Locate the cell with the specified text and output its [X, Y] center coordinate. 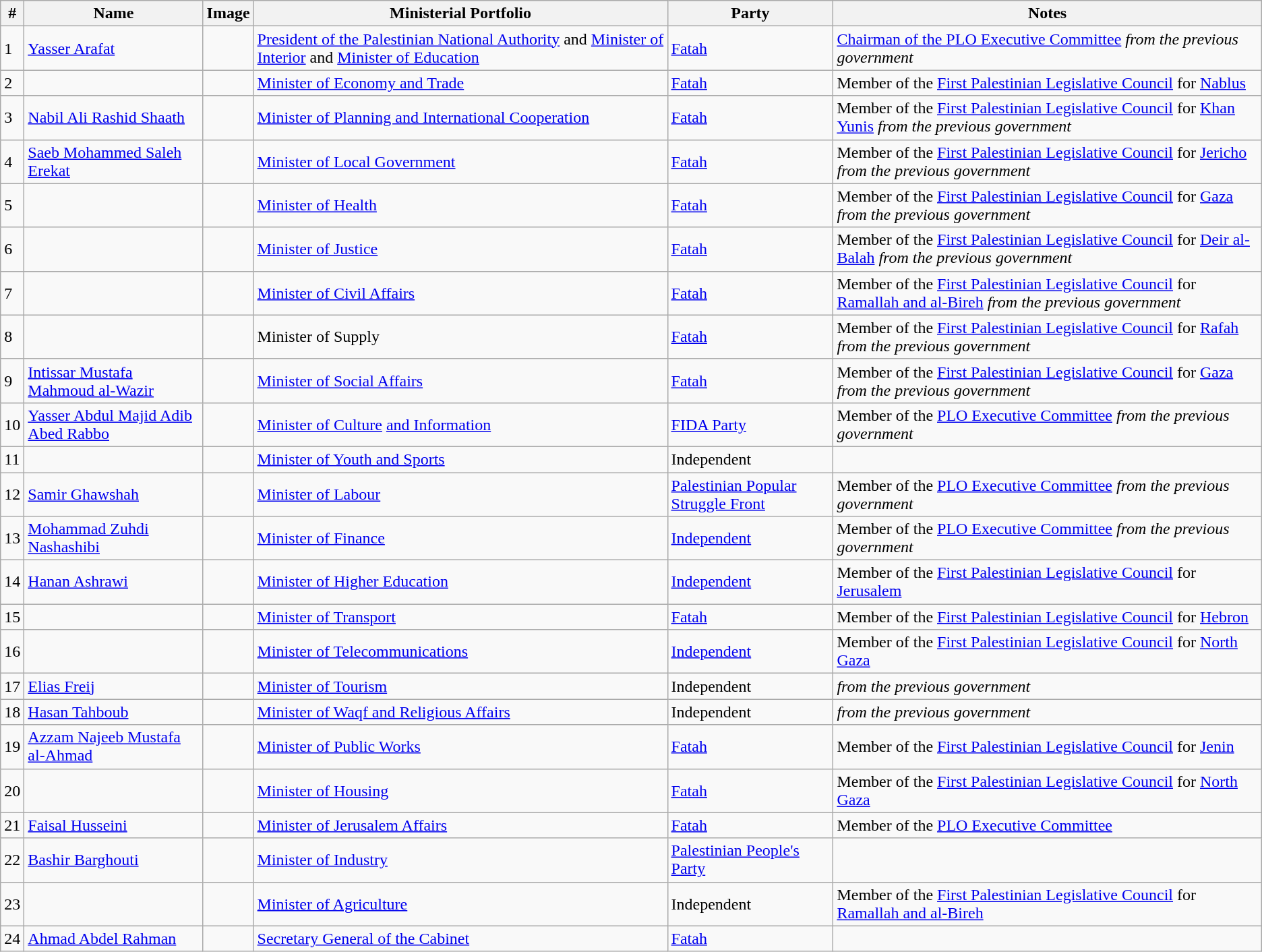
4 [12, 162]
Minister of Agriculture [460, 903]
Member of the First Palestinian Legislative Council for Ramallah and al-Bireh from the previous government [1048, 293]
Member of the First Palestinian Legislative Council for Jericho from the previous government [1048, 162]
Member of the First Palestinian Legislative Council for Jerusalem [1048, 583]
Minister of Labour [460, 494]
Minister of Local Government [460, 162]
16 [12, 651]
Minister of Telecommunications [460, 651]
Hasan Tahboub [113, 712]
Palestinian Popular Struggle Front [750, 494]
Yasser Arafat [113, 49]
Mohammad Zuhdi Nashashibi [113, 538]
Minister of Public Works [460, 747]
Member of the First Palestinian Legislative Council for Jenin [1048, 747]
24 [12, 939]
Minister of Housing [460, 790]
8 [12, 337]
Member of the PLO Executive Committee [1048, 825]
Minister of Social Affairs [460, 380]
5 [12, 205]
Bashir Barghouti [113, 860]
Minister of Culture and Information [460, 425]
17 [12, 686]
Chairman of the PLO Executive Committee from the previous government [1048, 49]
Minister of Supply [460, 337]
Minister of Justice [460, 249]
Ahmad Abdel Rahman [113, 939]
Azzam Najeeb Mustafa al-Ahmad [113, 747]
7 [12, 293]
Notes [1048, 13]
Saeb Mohammed Saleh Erekat [113, 162]
22 [12, 860]
20 [12, 790]
21 [12, 825]
18 [12, 712]
14 [12, 583]
Samir Ghawshah [113, 494]
President of the Palestinian National Authority and Minister of Interior and Minister of Education [460, 49]
Name [113, 13]
Hanan Ashrawi [113, 583]
6 [12, 249]
11 [12, 459]
Minister of Transport [460, 617]
13 [12, 538]
1 [12, 49]
Elias Freij [113, 686]
12 [12, 494]
2 [12, 83]
Palestinian People's Party [750, 860]
Nabil Ali Rashid Shaath [113, 117]
Minister of Tourism [460, 686]
Yasser Abdul Majid Adib Abed Rabbo [113, 425]
Minister of Higher Education [460, 583]
Minister of Waqf and Religious Affairs [460, 712]
Party [750, 13]
Member of the First Palestinian Legislative Council for Khan Yunis from the previous government [1048, 117]
19 [12, 747]
Member of the First Palestinian Legislative Council for Ramallah and al-Bireh [1048, 903]
Minister of Health [460, 205]
Minister of Industry [460, 860]
Image [228, 13]
Member of the First Palestinian Legislative Council for Rafah from the previous government [1048, 337]
10 [12, 425]
3 [12, 117]
Minister of Economy and Trade [460, 83]
FIDA Party [750, 425]
Faisal Husseini [113, 825]
Member of the First Palestinian Legislative Council for Deir al-Balah from the previous government [1048, 249]
Secretary General of the Cabinet [460, 939]
Member of the First Palestinian Legislative Council for Hebron [1048, 617]
Minister of Jerusalem Affairs [460, 825]
9 [12, 380]
Minister of Civil Affairs [460, 293]
Intissar Mustafa Mahmoud al-Wazir [113, 380]
15 [12, 617]
Minister of Planning and International Cooperation [460, 117]
Ministerial Portfolio [460, 13]
23 [12, 903]
Member of the First Palestinian Legislative Council for Nablus [1048, 83]
# [12, 13]
Minister of Youth and Sports [460, 459]
Minister of Finance [460, 538]
